Detect which cell encompasses the target text, then output its (X, Y) center coordinate. 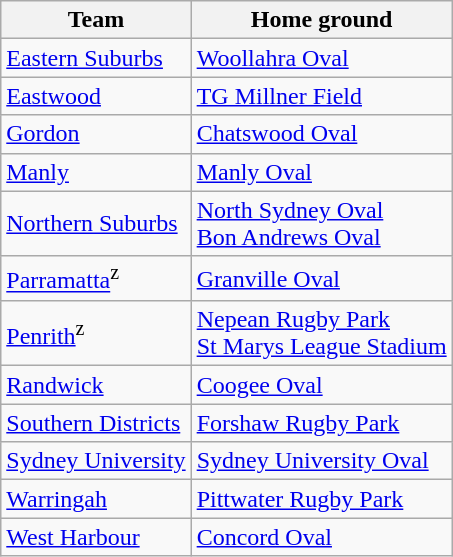
Sydney University Oval (322, 461)
Nepean Rugby ParkSt Marys League Stadium (322, 334)
Chatswood Oval (322, 134)
Woollahra Oval (322, 58)
Granville Oval (322, 278)
Team (96, 20)
Eastwood (96, 96)
Forshaw Rugby Park (322, 423)
Manly Oval (322, 172)
Manly (96, 172)
Sydney University (96, 461)
Concord Oval (322, 537)
Gordon (96, 134)
North Sydney OvalBon Andrews Oval (322, 224)
Parramattaz (96, 278)
Penrithz (96, 334)
Northern Suburbs (96, 224)
Pittwater Rugby Park (322, 499)
Southern Districts (96, 423)
Coogee Oval (322, 385)
Warringah (96, 499)
West Harbour (96, 537)
Randwick (96, 385)
Home ground (322, 20)
Eastern Suburbs (96, 58)
TG Millner Field (322, 96)
